Return (x, y) of the center of cell containing provided text 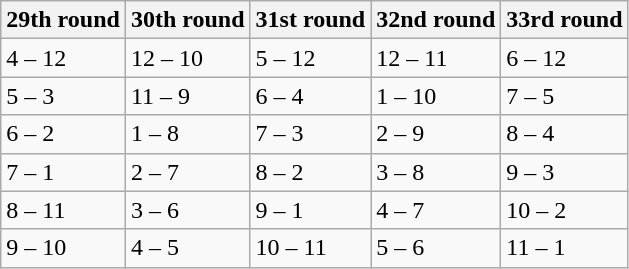
5 – 12 (310, 58)
8 – 11 (64, 210)
10 – 11 (310, 248)
6 – 4 (310, 96)
30th round (188, 20)
2 – 9 (436, 134)
6 – 2 (64, 134)
8 – 2 (310, 172)
11 – 1 (564, 248)
7 – 3 (310, 134)
10 – 2 (564, 210)
5 – 3 (64, 96)
29th round (64, 20)
4 – 12 (64, 58)
7 – 1 (64, 172)
1 – 8 (188, 134)
4 – 5 (188, 248)
2 – 7 (188, 172)
31st round (310, 20)
4 – 7 (436, 210)
32nd round (436, 20)
7 – 5 (564, 96)
9 – 1 (310, 210)
11 – 9 (188, 96)
9 – 10 (64, 248)
8 – 4 (564, 134)
9 – 3 (564, 172)
5 – 6 (436, 248)
3 – 8 (436, 172)
12 – 11 (436, 58)
6 – 12 (564, 58)
1 – 10 (436, 96)
33rd round (564, 20)
12 – 10 (188, 58)
3 – 6 (188, 210)
